Return the (X, Y) coordinate for the center point of the cell that contains the specified text.  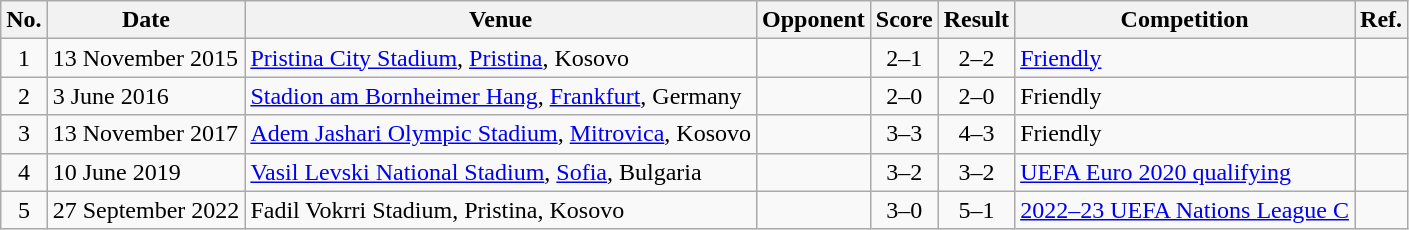
3–3 (904, 134)
10 June 2019 (146, 172)
Ref. (1382, 20)
4–3 (976, 134)
2–1 (904, 58)
Competition (1185, 20)
2022–23 UEFA Nations League C (1185, 210)
2–2 (976, 58)
Date (146, 20)
Stadion am Bornheimer Hang, Frankfurt, Germany (501, 96)
27 September 2022 (146, 210)
3 (24, 134)
5–1 (976, 210)
13 November 2015 (146, 58)
5 (24, 210)
4 (24, 172)
Vasil Levski National Stadium, Sofia, Bulgaria (501, 172)
1 (24, 58)
No. (24, 20)
3 June 2016 (146, 96)
Result (976, 20)
13 November 2017 (146, 134)
3–0 (904, 210)
Opponent (814, 20)
UEFA Euro 2020 qualifying (1185, 172)
Score (904, 20)
Pristina City Stadium, Pristina, Kosovo (501, 58)
Adem Jashari Olympic Stadium, Mitrovica, Kosovo (501, 134)
Venue (501, 20)
2 (24, 96)
Fadil Vokrri Stadium, Pristina, Kosovo (501, 210)
